Return [X, Y] of the center of cell containing provided text 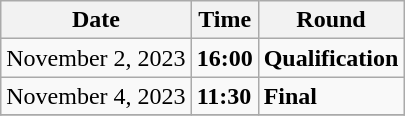
11:30 [224, 96]
November 2, 2023 [96, 58]
16:00 [224, 58]
Qualification [331, 58]
November 4, 2023 [96, 96]
Round [331, 20]
Date [96, 20]
Time [224, 20]
Final [331, 96]
